Identify which cell holds the provided text, then report its (X, Y) central coordinate. 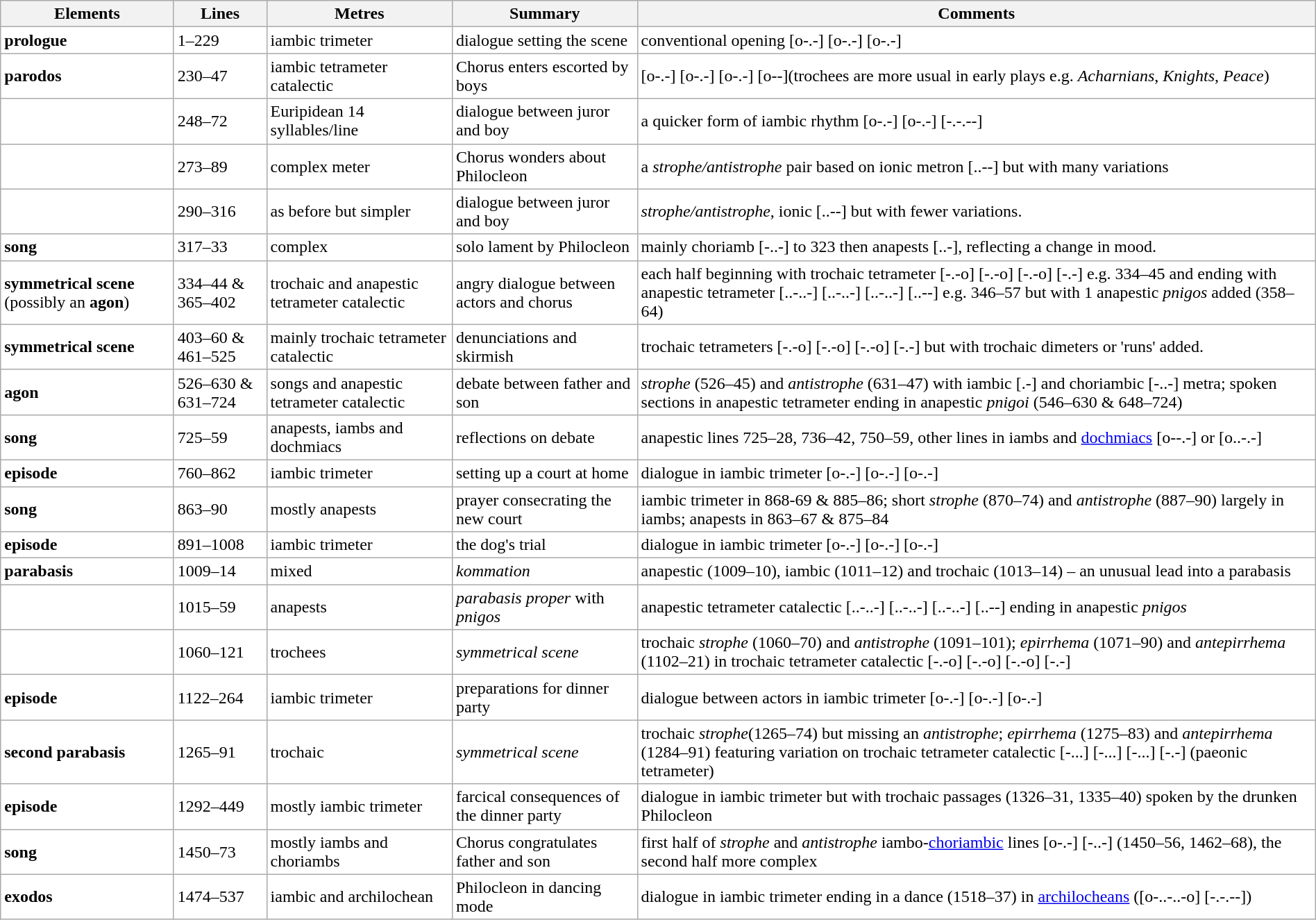
Philocleon in dancing mode (544, 897)
Chorus enters escorted by boys (544, 76)
317–33 (220, 247)
Lines (220, 14)
334–44 & 365–402 (220, 292)
1450–73 (220, 851)
dialogue between actors in iambic trimeter [o-.-] [o-.-] [o-.-] (976, 697)
trochees (360, 653)
Summary (544, 14)
mainly choriamb [-..-] to 323 then anapests [..-], reflecting a change in mood. (976, 247)
anapestic tetrameter catalectic [..-..-] [..-..-] [..-..-] [..--] ending in anapestic pnigos (976, 607)
debate between father and son (544, 392)
mostly iambic trimeter (360, 807)
prologue (87, 40)
1060–121 (220, 653)
1122–264 (220, 697)
Comments (976, 14)
Metres (360, 14)
863–90 (220, 508)
dialogue in iambic trimeter ending in a dance (1518–37) in archilocheans ([o-..-..-o] [-.-.--]) (976, 897)
1265–91 (220, 752)
kommation (544, 571)
[o-.-] [o-.-] [o-.-] [o--](trochees are more usual in early plays e.g. Acharnians, Knights, Peace) (976, 76)
iambic tetrameter catalectic (360, 76)
parabasis (87, 571)
angry dialogue between actors and chorus (544, 292)
1015–59 (220, 607)
anapests, iambs and dochmiacs (360, 437)
1–229 (220, 40)
230–47 (220, 76)
second parabasis (87, 752)
891–1008 (220, 545)
denunciations and skirmish (544, 347)
iambic and archilochean (360, 897)
prayer consecrating the new court (544, 508)
iambic trimeter in 868-69 & 885–86; short strophe (870–74) and antistrophe (887–90) largely in iambs; anapests in 863–67 & 875–84 (976, 508)
anapestic (1009–10), iambic (1011–12) and trochaic (1013–14) – an unusual lead into a parabasis (976, 571)
complex meter (360, 167)
anapests (360, 607)
248–72 (220, 121)
as before but simpler (360, 211)
a quicker form of iambic rhythm [o-.-] [o-.-] [-.-.--] (976, 121)
farcical consequences of the dinner party (544, 807)
symmetrical scene (possibly an agon) (87, 292)
complex (360, 247)
290–316 (220, 211)
setting up a court at home (544, 473)
273–89 (220, 167)
first half of strophe and antistrophe iambo-choriambic lines [o-.-] [-..-] (1450–56, 1462–68), the second half more complex (976, 851)
Euripidean 14 syllables/line (360, 121)
Chorus wonders about Philocleon (544, 167)
725–59 (220, 437)
the dog's trial (544, 545)
strophe/antistrophe, ionic [..--] but with fewer variations. (976, 211)
mainly trochaic tetrameter catalectic (360, 347)
dialogue setting the scene (544, 40)
exodos (87, 897)
solo lament by Philocleon (544, 247)
songs and anapestic tetrameter catalectic (360, 392)
anapestic lines 725–28, 736–42, 750–59, other lines in iambs and dochmiacs [o--.-] or [o..-.-] (976, 437)
dialogue in iambic trimeter but with trochaic passages (1326–31, 1335–40) spoken by the drunken Philocleon (976, 807)
trochaic tetrameters [-.-o] [-.-o] [-.-o] [-.-] but with trochaic dimeters or 'runs' added. (976, 347)
526–630 & 631–724 (220, 392)
mixed (360, 571)
reflections on debate (544, 437)
a strophe/antistrophe pair based on ionic metron [..--] but with many variations (976, 167)
parodos (87, 76)
agon (87, 392)
Elements (87, 14)
trochaic (360, 752)
1474–537 (220, 897)
mostly iambs and choriambs (360, 851)
mostly anapests (360, 508)
1009–14 (220, 571)
parabasis proper with pnigos (544, 607)
trochaic and anapestic tetrameter catalectic (360, 292)
preparations for dinner party (544, 697)
1292–449 (220, 807)
760–862 (220, 473)
403–60 & 461–525 (220, 347)
conventional opening [o-.-] [o-.-] [o-.-] (976, 40)
Chorus congratulates father and son (544, 851)
